Output the [x, y] coordinate of the center of the cell containing the given text.  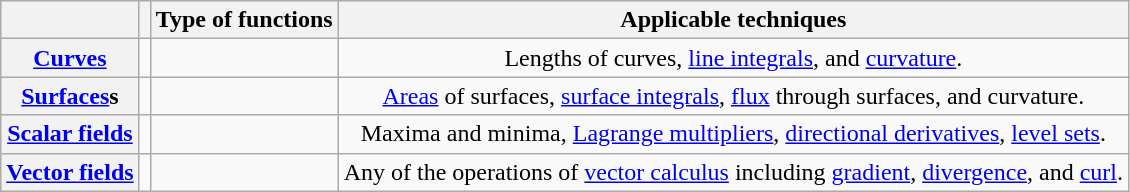
Scalar fields [70, 134]
Any of the operations of vector calculus including gradient, divergence, and curl. [733, 172]
Vector fields [70, 172]
Applicable techniques [733, 20]
Areas of surfaces, surface integrals, flux through surfaces, and curvature. [733, 96]
Surfacess [70, 96]
Lengths of curves, line integrals, and curvature. [733, 58]
Curves [70, 58]
Maxima and minima, Lagrange multipliers, directional derivatives, level sets. [733, 134]
Type of functions [244, 20]
